Return the [x, y] coordinate for the center point of the cell that contains the specified text.  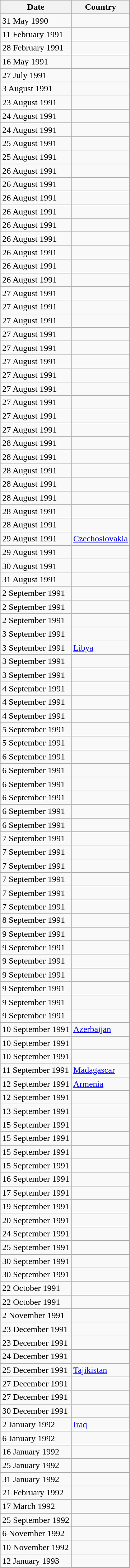
19 September 1991 [36, 1206]
12 January 1993 [36, 1561]
Czechoslovakia [101, 539]
Armenia [101, 1084]
30 August 1991 [36, 566]
2 January 1992 [36, 1424]
27 July 1991 [36, 75]
16 January 1992 [36, 1452]
24 December 1991 [36, 1356]
25 January 1992 [36, 1465]
2 November 1991 [36, 1316]
8 September 1991 [36, 920]
6 November 1992 [36, 1534]
16 May 1991 [36, 62]
28 February 1991 [36, 48]
31 May 1990 [36, 21]
17 March 1992 [36, 1506]
11 September 1991 [36, 1070]
Iraq [101, 1424]
Libya [101, 648]
Country [101, 7]
6 January 1992 [36, 1438]
Tajikistan [101, 1370]
10 November 1992 [36, 1547]
24 September 1991 [36, 1234]
25 September 1991 [36, 1247]
25 September 1992 [36, 1520]
Madagascar [101, 1070]
21 February 1992 [36, 1493]
30 December 1991 [36, 1411]
23 August 1991 [36, 102]
13 September 1991 [36, 1111]
20 September 1991 [36, 1220]
16 September 1991 [36, 1179]
31 August 1991 [36, 579]
25 December 1991 [36, 1370]
11 February 1991 [36, 34]
Date [36, 7]
31 January 1992 [36, 1479]
3 August 1991 [36, 89]
17 September 1991 [36, 1193]
Azerbaijan [101, 1029]
